Provide the (X, Y) coordinate of the cell's center where the given text is located.  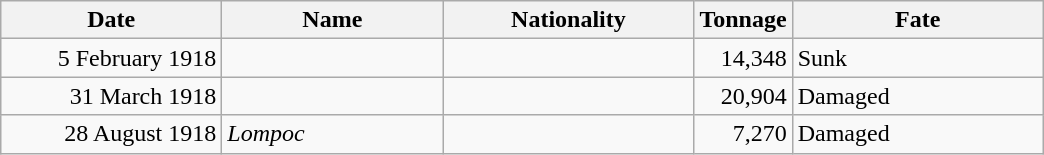
Name (332, 20)
Tonnage (743, 20)
Fate (918, 20)
Lompoc (332, 134)
Sunk (918, 58)
20,904 (743, 96)
7,270 (743, 134)
31 March 1918 (112, 96)
Nationality (568, 20)
5 February 1918 (112, 58)
14,348 (743, 58)
28 August 1918 (112, 134)
Date (112, 20)
